Search for the cell housing the specified text and yield its [X, Y] center coordinate. 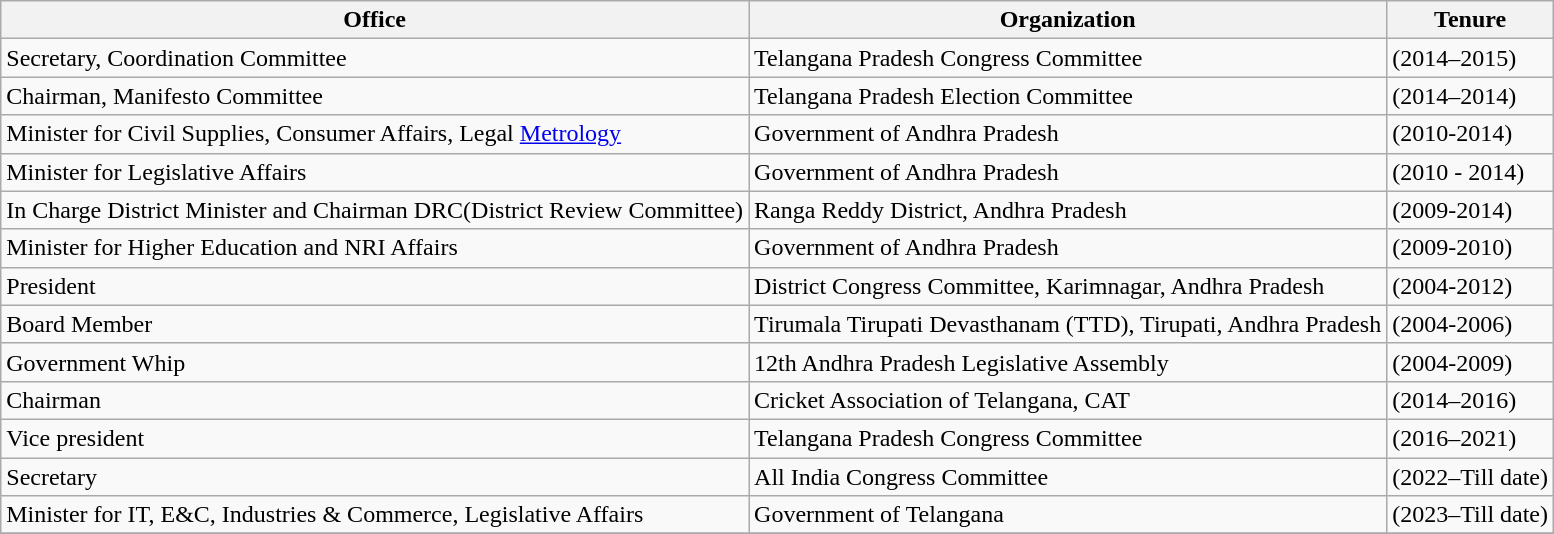
All India Congress Committee [1068, 477]
(2022–Till date) [1470, 477]
Government Whip [375, 362]
Minister for Civil Supplies, Consumer Affairs, Legal Metrology [375, 134]
(2014–2014) [1470, 96]
Telangana Pradesh Election Committee [1068, 96]
(2023–Till date) [1470, 515]
Secretary, Coordination Committee [375, 58]
(2014–2015) [1470, 58]
Vice president [375, 438]
(2009-2014) [1470, 210]
(2004-2009) [1470, 362]
Government of Telangana [1068, 515]
Minister for IT, E&C, Industries & Commerce, Legislative Affairs [375, 515]
Board Member [375, 324]
Office [375, 20]
(2014–2016) [1470, 400]
(2010 - 2014) [1470, 172]
Chairman, Manifesto Committee [375, 96]
Secretary [375, 477]
Tirumala Tirupati Devasthanam (TTD), Tirupati, Andhra Pradesh [1068, 324]
Organization [1068, 20]
(2009-2010) [1470, 248]
Minister for Legislative Affairs [375, 172]
President [375, 286]
Chairman [375, 400]
12th Andhra Pradesh Legislative Assembly [1068, 362]
In Charge District Minister and Chairman DRC(District Review Committee) [375, 210]
Cricket Association of Telangana, CAT [1068, 400]
Minister for Higher Education and NRI Affairs [375, 248]
Tenure [1470, 20]
District Congress Committee, Karimnagar, Andhra Pradesh [1068, 286]
(2010-2014) [1470, 134]
(2004-2006) [1470, 324]
(2016–2021) [1470, 438]
Ranga Reddy District, Andhra Pradesh [1068, 210]
(2004-2012) [1470, 286]
